Find where the given text appears and provide that cell's center as [X, Y] coordinate. 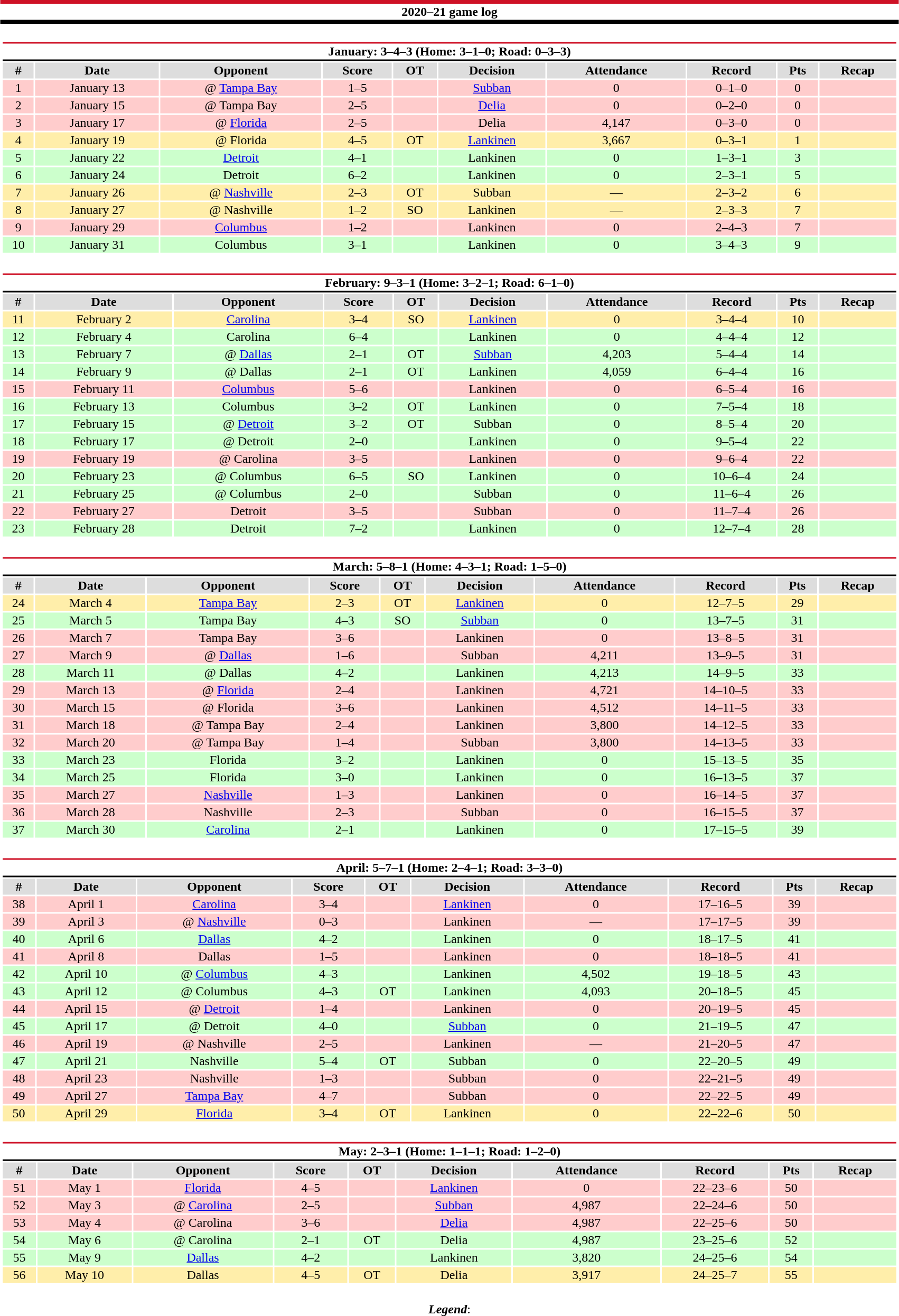
January 29 [97, 228]
February 17 [104, 441]
April 10 [86, 974]
April 27 [86, 1096]
13–8–5 [726, 638]
18–17–5 [720, 939]
February 2 [104, 320]
9–5–4 [732, 441]
March 25 [90, 777]
7–2 [359, 529]
4,147 [616, 123]
4,512 [604, 707]
February 28 [104, 529]
15 [18, 389]
21 [18, 494]
38 [19, 904]
22–23–6 [715, 1188]
February: 9–3–1 (Home: 3–2–1; Road: 6–1–0) [449, 283]
17–17–5 [720, 922]
March 18 [90, 725]
3–0 [344, 777]
February 19 [104, 459]
30 [18, 707]
March 4 [90, 603]
12–7–4 [732, 529]
16–15–5 [726, 812]
March 15 [90, 707]
56 [19, 1275]
13–9–5 [726, 656]
10–6–4 [732, 476]
January 26 [97, 193]
February 15 [104, 424]
February 23 [104, 476]
5–4–4 [732, 354]
May 1 [85, 1188]
May 4 [85, 1223]
13 [18, 354]
5–4 [329, 1061]
27 [18, 656]
14–10–5 [726, 690]
May 9 [85, 1258]
17–16–5 [720, 904]
April 21 [86, 1061]
11 [18, 320]
2 [18, 105]
16–14–5 [726, 795]
4,203 [617, 354]
3,667 [616, 140]
7–5–4 [732, 406]
4,502 [596, 974]
January 15 [97, 105]
11–7–4 [732, 511]
March 5 [90, 621]
22–21–5 [720, 1078]
April 17 [86, 1026]
16–13–5 [726, 777]
13–7–5 [726, 621]
2020–21 game log [449, 12]
19 [18, 459]
18–18–5 [720, 957]
April 29 [86, 1113]
March 11 [90, 673]
February 13 [104, 406]
23 [18, 529]
February 9 [104, 371]
0–1–0 [731, 88]
January 22 [97, 158]
48 [19, 1078]
March: 5–8–1 (Home: 4–3–1; Road: 1–5–0) [449, 566]
4,213 [604, 673]
February 27 [104, 511]
January 31 [97, 245]
8 [18, 210]
0–3 [329, 922]
April 1 [86, 904]
2–3–2 [731, 193]
19–18–5 [720, 974]
April 23 [86, 1078]
3,820 [586, 1258]
4–1 [358, 158]
4,059 [617, 371]
24–25–6 [715, 1258]
8–5–4 [732, 424]
4,093 [596, 992]
9–6–4 [732, 459]
March 9 [90, 656]
3–4–4 [732, 320]
1–3–1 [731, 158]
4–7 [329, 1096]
January 27 [97, 210]
51 [19, 1188]
14–9–5 [726, 673]
22–22–5 [720, 1096]
January 24 [97, 175]
6–2 [358, 175]
42 [19, 974]
4 [18, 140]
25 [18, 621]
February 7 [104, 354]
March 30 [90, 830]
5–6 [359, 389]
53 [19, 1223]
36 [18, 812]
32 [18, 742]
January 17 [97, 123]
3,917 [586, 1275]
February 4 [104, 337]
March 28 [90, 812]
March 20 [90, 742]
14–11–5 [726, 707]
21–20–5 [720, 1043]
14–13–5 [726, 742]
6–4 [359, 337]
4–0 [329, 1026]
3–1 [358, 245]
20–18–5 [720, 992]
March 13 [90, 690]
44 [19, 1009]
May 3 [85, 1205]
April 12 [86, 992]
21–19–5 [720, 1026]
12–7–5 [726, 603]
6–5–4 [732, 389]
17–15–5 [726, 830]
46 [19, 1043]
17 [18, 424]
24–25–7 [715, 1275]
April 8 [86, 957]
February 25 [104, 494]
4,211 [604, 656]
0–2–0 [731, 105]
0–3–0 [731, 123]
January 19 [97, 140]
1–6 [344, 656]
May 10 [85, 1275]
34 [18, 777]
2–3–3 [731, 210]
15–13–5 [726, 760]
April 19 [86, 1043]
3–4–3 [731, 245]
22–25–6 [715, 1223]
March 23 [90, 760]
January: 3–4–3 (Home: 3–1–0; Road: 0–3–3) [449, 52]
2–4–3 [731, 228]
0–3–1 [731, 140]
April 15 [86, 1009]
April 6 [86, 939]
March 27 [90, 795]
April: 5–7–1 (Home: 2–4–1; Road: 3–3–0) [449, 867]
4–4–4 [732, 337]
20–19–5 [720, 1009]
April 3 [86, 922]
40 [19, 939]
22–22–6 [720, 1113]
6–4–4 [732, 371]
May: 2–3–1 (Home: 1–1–1; Road: 1–2–0) [449, 1152]
January 13 [97, 88]
May 6 [85, 1240]
March 7 [90, 638]
23–25–6 [715, 1240]
4,721 [604, 690]
6–5 [359, 476]
22–24–6 [715, 1205]
22–20–5 [720, 1061]
14–12–5 [726, 725]
2–3–1 [731, 175]
February 11 [104, 389]
11–6–4 [732, 494]
